Provide the (X, Y) coordinate of the cell's center where the given text is located.  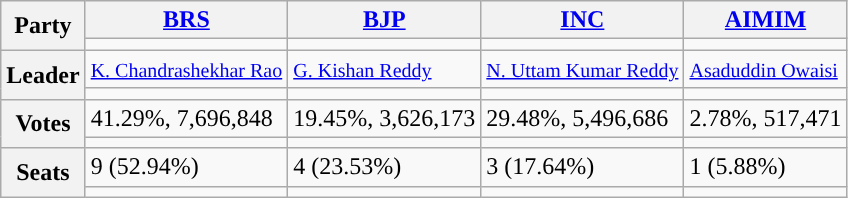
3 (17.64%) (582, 167)
1 (5.88%) (766, 167)
2.78%, 517,471 (766, 118)
Votes (43, 124)
N. Uttam Kumar Reddy (582, 69)
BRS (186, 20)
BJP (384, 20)
AIMIM (766, 20)
29.48%, 5,496,686 (582, 118)
19.45%, 3,626,173 (384, 118)
Leader (43, 74)
Asaduddin Owaisi (766, 69)
Party (43, 26)
41.29%, 7,696,848 (186, 118)
G. Kishan Reddy (384, 69)
9 (52.94%) (186, 167)
K. Chandrashekhar Rao (186, 69)
Seats (43, 172)
4 (23.53%) (384, 167)
INC (582, 20)
